Provide the (X, Y) coordinate of the cell's center where the given text is located.  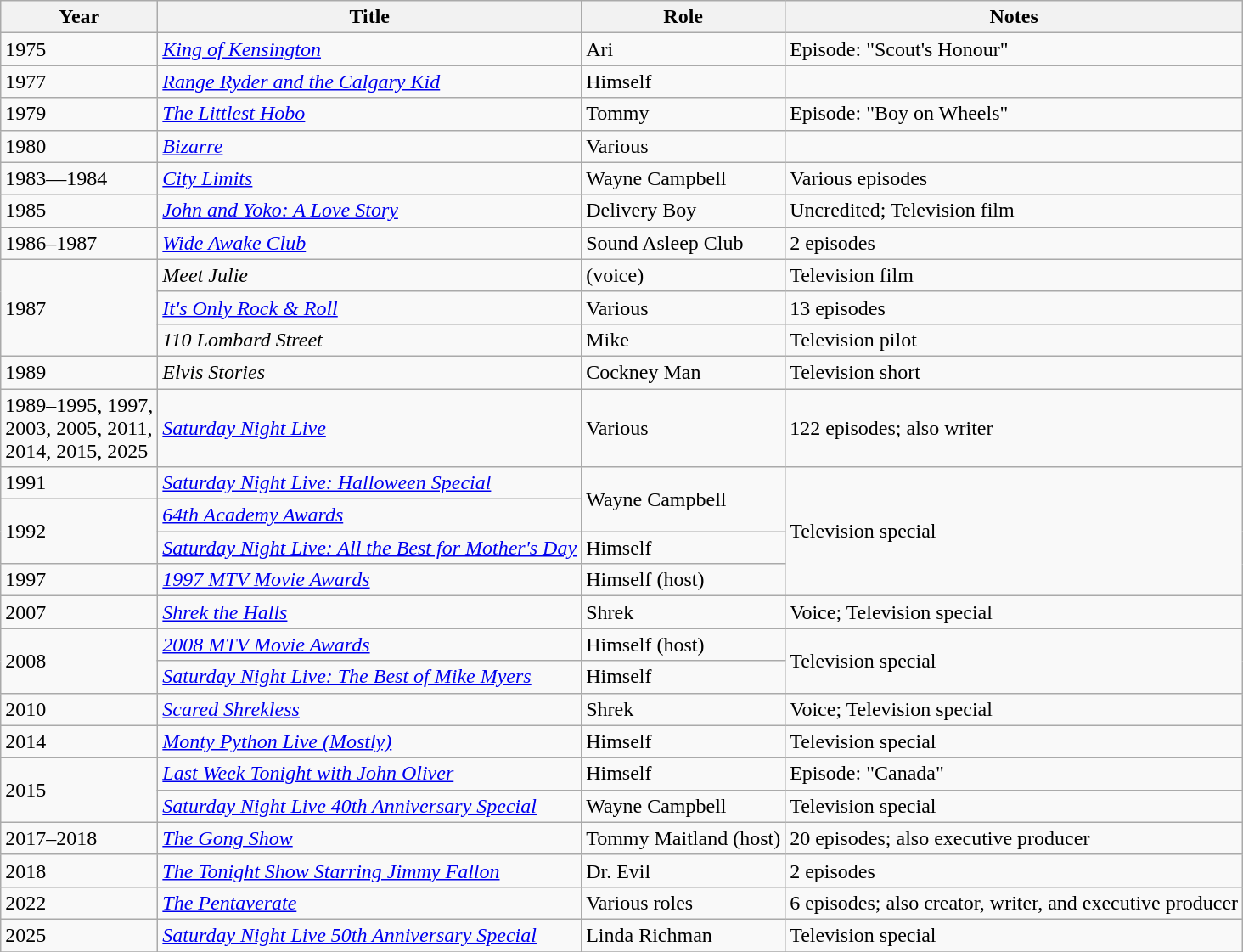
Television film (1014, 275)
The Littlest Hobo (370, 114)
Saturday Night Live: The Best of Mike Myers (370, 677)
John and Yoko: A Love Story (370, 211)
1991 (80, 483)
Saturday Night Live 40th Anniversary Special (370, 806)
13 episodes (1014, 307)
2017–2018 (80, 838)
2025 (80, 935)
King of Kensington (370, 49)
2014 (80, 741)
Last Week Tonight with John Oliver (370, 774)
Saturday Night Live: All the Best for Mother's Day (370, 548)
1975 (80, 49)
Role (683, 17)
Various episodes (1014, 178)
1997 (80, 580)
2010 (80, 709)
1985 (80, 211)
Elvis Stories (370, 372)
City Limits (370, 178)
122 episodes; also writer (1014, 428)
2008 MTV Movie Awards (370, 645)
20 episodes; also executive producer (1014, 838)
1987 (80, 307)
1989–1995, 1997,2003, 2005, 2011,2014, 2015, 2025 (80, 428)
Tommy Maitland (host) (683, 838)
Monty Python Live (Mostly) (370, 741)
The Pentaverate (370, 903)
Various roles (683, 903)
(voice) (683, 275)
Delivery Boy (683, 211)
1986–1987 (80, 243)
1979 (80, 114)
Saturday Night Live 50th Anniversary Special (370, 935)
2007 (80, 612)
2018 (80, 870)
Linda Richman (683, 935)
6 episodes; also creator, writer, and executive producer (1014, 903)
The Gong Show (370, 838)
Television short (1014, 372)
Sound Asleep Club (683, 243)
Episode: "Canada" (1014, 774)
Title (370, 17)
1992 (80, 532)
Cockney Man (683, 372)
Range Ryder and the Calgary Kid (370, 82)
110 Lombard Street (370, 340)
Episode: "Scout's Honour" (1014, 49)
Year (80, 17)
Tommy (683, 114)
Mike (683, 340)
1977 (80, 82)
Wide Awake Club (370, 243)
2015 (80, 790)
Notes (1014, 17)
Ari (683, 49)
It's Only Rock & Roll (370, 307)
Episode: "Boy on Wheels" (1014, 114)
Television pilot (1014, 340)
1980 (80, 146)
The Tonight Show Starring Jimmy Fallon (370, 870)
2008 (80, 661)
Saturday Night Live: Halloween Special (370, 483)
2022 (80, 903)
Saturday Night Live (370, 428)
1983—1984 (80, 178)
Bizarre (370, 146)
Dr. Evil (683, 870)
Shrek the Halls (370, 612)
Scared Shrekless (370, 709)
1989 (80, 372)
64th Academy Awards (370, 515)
Uncredited; Television film (1014, 211)
1997 MTV Movie Awards (370, 580)
Meet Julie (370, 275)
